Capture the cell that displays the provided text and extract its (X, Y) central coordinate. 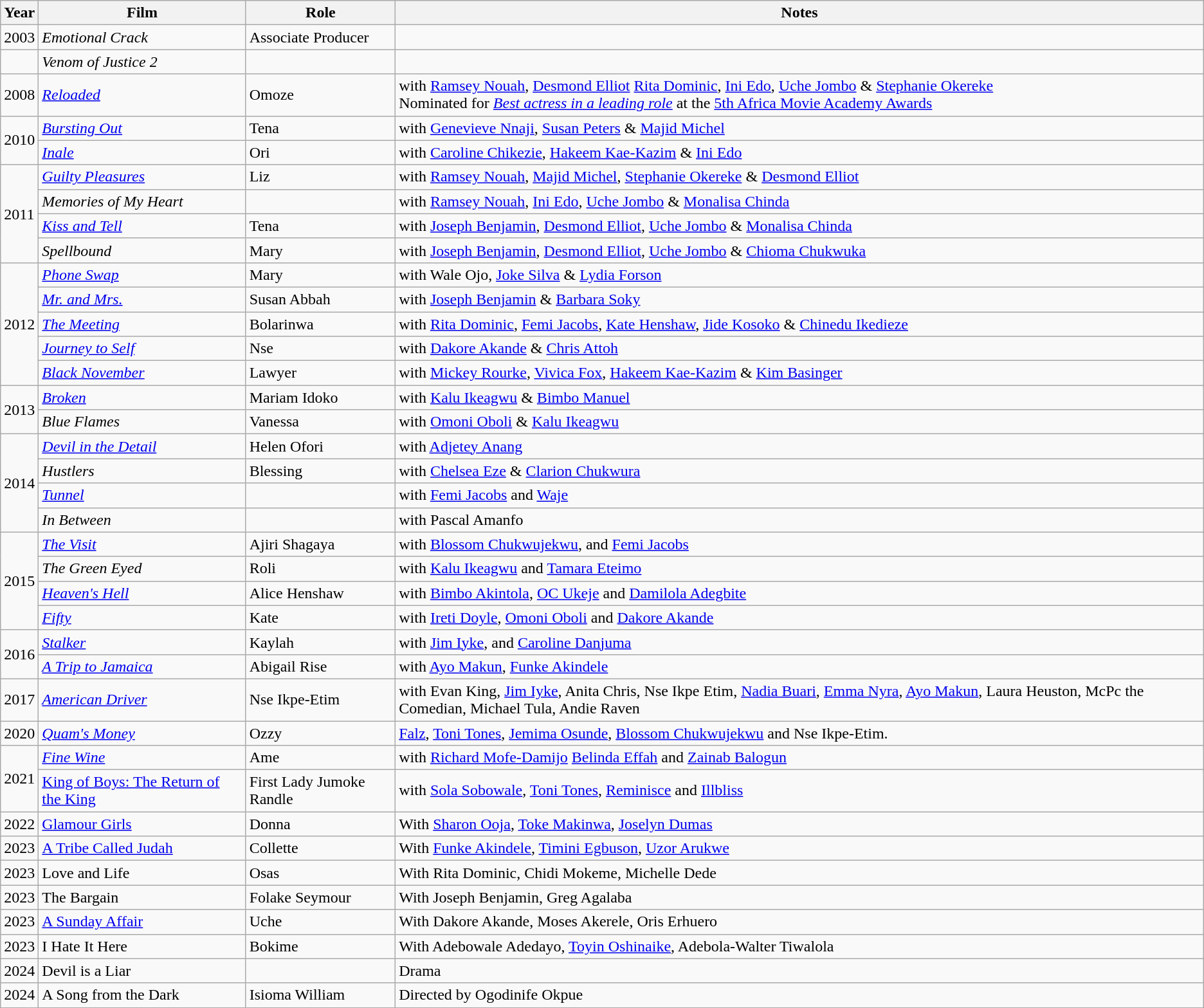
Vanessa (320, 422)
With Joseph Benjamin, Greg Agalaba (800, 897)
Folake Seymour (320, 897)
with Pascal Amanfo (800, 520)
Alice Henshaw (320, 593)
with Richard Mofe-Damijo Belinda Effah and Zainab Balogun (800, 758)
Bolarinwa (320, 324)
A Song from the Dark (142, 995)
with Jim Iyke, and Caroline Danjuma (800, 642)
Love and Life (142, 873)
Nse (320, 349)
Journey to Self (142, 349)
Role (320, 13)
A Sunday Affair (142, 922)
Spellbound (142, 250)
with Rita Dominic, Femi Jacobs, Kate Henshaw, Jide Kosoko & Chinedu Ikedieze (800, 324)
Liz (320, 177)
with Kalu Ikeagwu and Tamara Eteimo (800, 569)
Devil in the Detail (142, 446)
With Dakore Akande, Moses Akerele, Oris Erhuero (800, 922)
Inale (142, 152)
The Meeting (142, 324)
Falz, Toni Tones, Jemima Osunde, Blossom Chukwujekwu and Nse Ikpe-Etim. (800, 733)
Guilty Pleasures (142, 177)
King of Boys: The Return of the King (142, 791)
with Sola Sobowale, Toni Tones, Reminisce and Illbliss (800, 791)
Ajiri Shagaya (320, 544)
With Rita Dominic, Chidi Mokeme, Michelle Dede (800, 873)
With Adebowale Adedayo, Toyin Oshinaike, Adebola-Walter Tiwalola (800, 946)
Venom of Justice 2 (142, 62)
with Evan King, Jim Iyke, Anita Chris, Nse Ikpe Etim, Nadia Buari, Emma Nyra, Ayo Makun, Laura Heuston, McPc the Comedian, Michael Tula, Andie Raven (800, 700)
Mariam Idoko (320, 398)
Notes (800, 13)
2011 (19, 214)
2015 (19, 581)
Abigail Rise (320, 666)
2021 (19, 778)
Quam's Money (142, 733)
Donna (320, 824)
Helen Ofori (320, 446)
with Joseph Benjamin, Desmond Elliot, Uche Jombo & Monalisa Chinda (800, 226)
Fifty (142, 618)
with Ramsey Nouah, Majid Michel, Stephanie Okereke & Desmond Elliot (800, 177)
with Bimbo Akintola, OC Ukeje and Damilola Adegbite (800, 593)
Broken (142, 398)
with Kalu Ikeagwu & Bimbo Manuel (800, 398)
2012 (19, 324)
Phone Swap (142, 275)
Collette (320, 848)
Blessing (320, 471)
with Blossom Chukwujekwu, and Femi Jacobs (800, 544)
Hustlers (142, 471)
Omoze (320, 95)
Osas (320, 873)
with Dakore Akande & Chris Attoh (800, 349)
Ozzy (320, 733)
Tunnel (142, 495)
A Tribe Called Judah (142, 848)
with Adjetey Anang (800, 446)
Nse Ikpe-Etim (320, 700)
With Sharon Ooja, Toke Makinwa, Joselyn Dumas (800, 824)
In Between (142, 520)
Mr. and Mrs. (142, 299)
with Joseph Benjamin & Barbara Soky (800, 299)
2014 (19, 483)
Kaylah (320, 642)
Memories of My Heart (142, 201)
Bokime (320, 946)
with Ireti Doyle, Omoni Oboli and Dakore Akande (800, 618)
Bursting Out (142, 128)
with Ramsey Nouah, Ini Edo, Uche Jombo & Monalisa Chinda (800, 201)
with Caroline Chikezie, Hakeem Kae-Kazim & Ini Edo (800, 152)
Kiss and Tell (142, 226)
The Bargain (142, 897)
2020 (19, 733)
A Trip to Jamaica (142, 666)
Uche (320, 922)
2016 (19, 654)
Glamour Girls (142, 824)
Devil is a Liar (142, 971)
Roli (320, 569)
Kate (320, 618)
2010 (19, 140)
with Ayo Makun, Funke Akindele (800, 666)
with Mickey Rourke, Vivica Fox, Hakeem Kae-Kazim & Kim Basinger (800, 373)
The Visit (142, 544)
2003 (19, 37)
Stalker (142, 642)
With Funke Akindele, Timini Egbuson, Uzor Arukwe (800, 848)
American Driver (142, 700)
Fine Wine (142, 758)
with Genevieve Nnaji, Susan Peters & Majid Michel (800, 128)
Ame (320, 758)
Film (142, 13)
2017 (19, 700)
Reloaded (142, 95)
Associate Producer (320, 37)
Emotional Crack (142, 37)
Directed by Ogodinife Okpue (800, 995)
Isioma William (320, 995)
Black November (142, 373)
with Wale Ojo, Joke Silva & Lydia Forson (800, 275)
First Lady Jumoke Randle (320, 791)
Susan Abbah (320, 299)
with Omoni Oboli & Kalu Ikeagwu (800, 422)
2022 (19, 824)
Blue Flames (142, 422)
Lawyer (320, 373)
2008 (19, 95)
with Femi Jacobs and Waje (800, 495)
with Chelsea Eze & Clarion Chukwura (800, 471)
Year (19, 13)
The Green Eyed (142, 569)
2013 (19, 410)
I Hate It Here (142, 946)
with Joseph Benjamin, Desmond Elliot, Uche Jombo & Chioma Chukwuka (800, 250)
Ori (320, 152)
Drama (800, 971)
Heaven's Hell (142, 593)
